Return (x, y) of the center of cell containing provided text 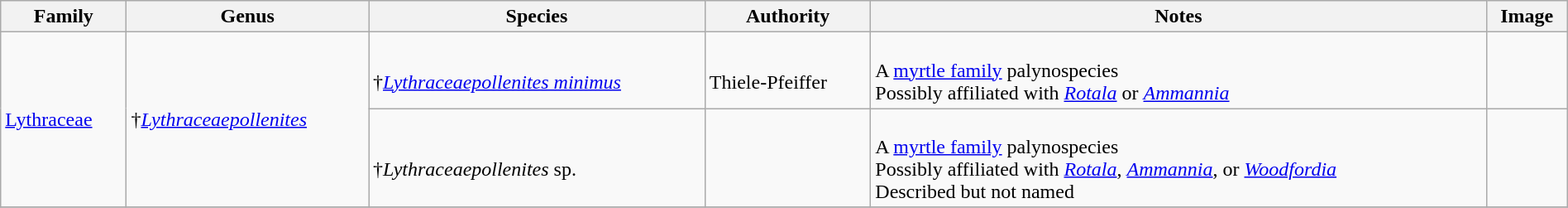
Thiele-Pfeiffer (787, 70)
A myrtle family palynospeciesPossibly affiliated with Rotala or Ammannia (1178, 70)
Genus (248, 17)
A myrtle family palynospeciesPossibly affiliated with Rotala, Ammannia, or WoodfordiaDescribed but not named (1178, 157)
†Lythraceaepollenites sp. (538, 157)
Lythraceae (64, 119)
Family (64, 17)
Species (538, 17)
†Lythraceaepollenites (248, 119)
Image (1527, 17)
Notes (1178, 17)
†Lythraceaepollenites minimus (538, 70)
Authority (787, 17)
